Capture the cell that displays the provided text and extract its (x, y) central coordinate. 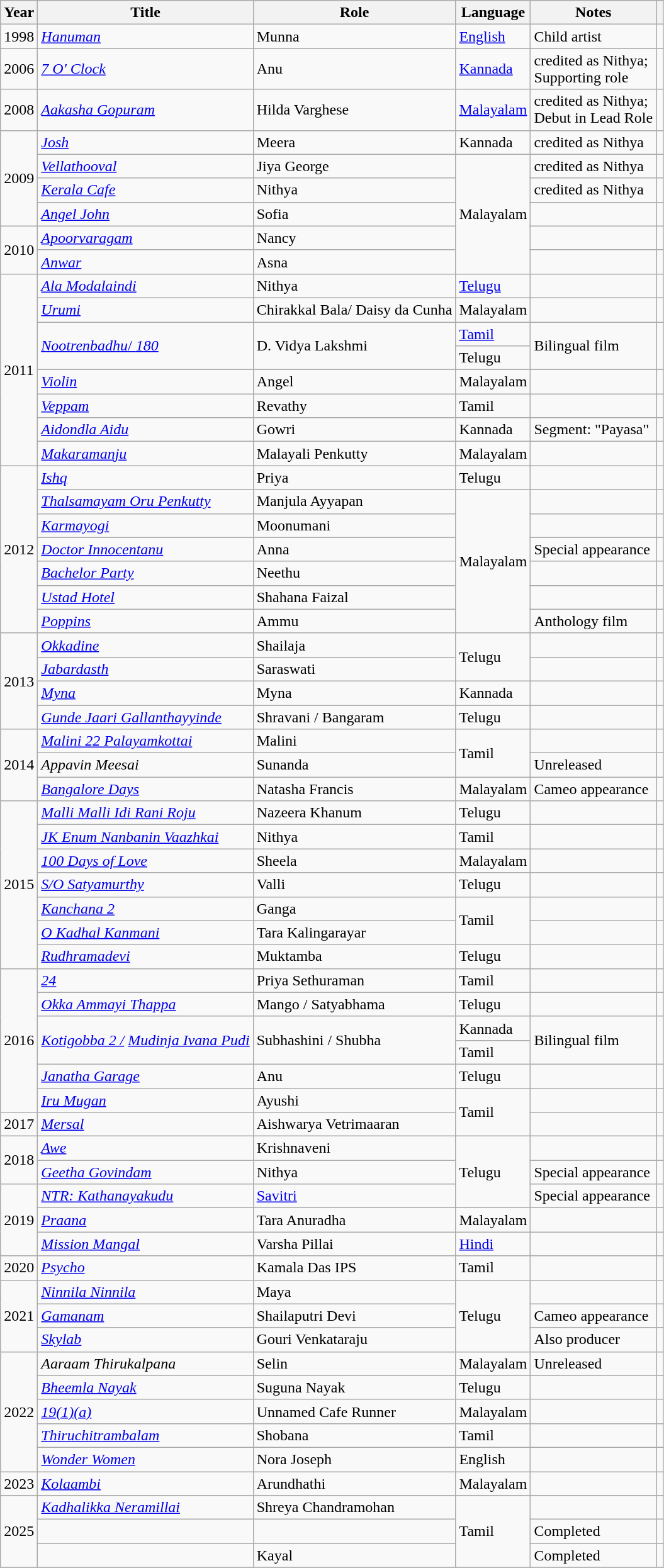
Savitri (354, 1196)
Sheela (354, 861)
Wonder Women (145, 1459)
Role (354, 13)
Praana (145, 1220)
Nazeera Khanum (354, 813)
Ishq (145, 478)
2019 (19, 1220)
Natasha Francis (354, 789)
Okkadine (145, 645)
Jabardasth (145, 669)
Josh (145, 142)
Geetha Govindam (145, 1172)
Revathy (354, 406)
Malayali Penkutty (354, 454)
Manjula Ayyapan (354, 501)
2017 (19, 1124)
Ala Modalaindi (145, 286)
2011 (19, 369)
Krishnaveni (354, 1148)
D. Vidya Lakshmi (354, 346)
Shailaja (354, 645)
Kerala Cafe (145, 190)
Skylab (145, 1340)
Okka Ammayi Thappa (145, 1004)
Aidondla Aidu (145, 430)
Malli Malli Idi Rani Roju (145, 813)
2021 (19, 1316)
24 (145, 980)
Shailaputri Devi (354, 1316)
Nancy (354, 238)
Anwar (145, 262)
NTR: Kathanayakudu (145, 1196)
7 O' Clock (145, 69)
Title (145, 13)
Shobana (354, 1435)
Meera (354, 142)
Ninnila Ninnila (145, 1292)
Tara Kalingarayar (354, 932)
Kadhalikka Neramillai (145, 1508)
Kolaambi (145, 1483)
Suguna Nayak (354, 1387)
Makaramanju (145, 454)
Appavin Meesai (145, 765)
Angel (354, 382)
Awe (145, 1148)
Bangalore Days (145, 789)
19(1)(a) (145, 1411)
Kanchana 2 (145, 909)
Gowri (354, 430)
Thiruchitrambalam (145, 1435)
2015 (19, 885)
Bheemla Nayak (145, 1387)
Subhashini / Shubha (354, 1040)
2012 (19, 549)
Muktamba (354, 956)
Karmayogi (145, 525)
Arundhathi (354, 1483)
Asna (354, 262)
Ganga (354, 909)
Malini 22 Palayamkottai (145, 741)
Aaraam Thirukalpana (145, 1364)
2016 (19, 1040)
Iru Mugan (145, 1100)
Doctor Innocentanu (145, 549)
2023 (19, 1483)
2010 (19, 250)
Mission Mangal (145, 1244)
Tara Anuradha (354, 1220)
Child artist (594, 36)
Shravani / Bangaram (354, 717)
Munna (354, 36)
Ammu (354, 621)
Poppins (145, 621)
credited as Nithya; Supporting role (594, 69)
2008 (19, 109)
Priya Sethuraman (354, 980)
2006 (19, 69)
Anthology film (594, 621)
Kayal (354, 1555)
Neethu (354, 573)
2018 (19, 1160)
Hindi (493, 1244)
Year (19, 13)
Maya (354, 1292)
Sofia (354, 214)
JK Enum Nanbanin Vaazhkai (145, 837)
Moonumani (354, 525)
2022 (19, 1411)
2014 (19, 765)
Ustad Hotel (145, 597)
Bachelor Party (145, 573)
Malini (354, 741)
Notes (594, 13)
Sunanda (354, 765)
100 Days of Love (145, 861)
Hanuman (145, 36)
Valli (354, 885)
Hilda Varghese (354, 109)
Jiya George (354, 166)
Nora Joseph (354, 1459)
Vellathooval (145, 166)
Psycho (145, 1268)
2009 (19, 178)
Selin (354, 1364)
2020 (19, 1268)
Saraswati (354, 669)
Unnamed Cafe Runner (354, 1411)
2013 (19, 681)
Rudhramadevi (145, 956)
Gamanam (145, 1316)
2025 (19, 1532)
1998 (19, 36)
Chirakkal Bala/ Daisy da Cunha (354, 310)
Also producer (594, 1340)
O Kadhal Kanmani (145, 932)
S/O Satyamurthy (145, 885)
Violin (145, 382)
Segment: "Payasa" (594, 430)
credited as Nithya;Debut in Lead Role (594, 109)
Veppam (145, 406)
Gunde Jaari Gallanthayyinde (145, 717)
Kotigobba 2 / Mudinja Ivana Pudi (145, 1040)
Gouri Venkataraju (354, 1340)
Nootrenbadhu/ 180 (145, 346)
Urumi (145, 310)
Angel John (145, 214)
Shahana Faizal (354, 597)
Thalsamayam Oru Penkutty (145, 501)
Priya (354, 478)
Shreya Chandramohan (354, 1508)
Anna (354, 549)
Janatha Garage (145, 1076)
Apoorvaragam (145, 238)
Ayushi (354, 1100)
Aishwarya Vetrimaaran (354, 1124)
Varsha Pillai (354, 1244)
Aakasha Gopuram (145, 109)
Kamala Das IPS (354, 1268)
Mango / Satyabhama (354, 1004)
Language (493, 13)
Mersal (145, 1124)
